Find where the given text appears and provide that cell's center as (x, y) coordinate. 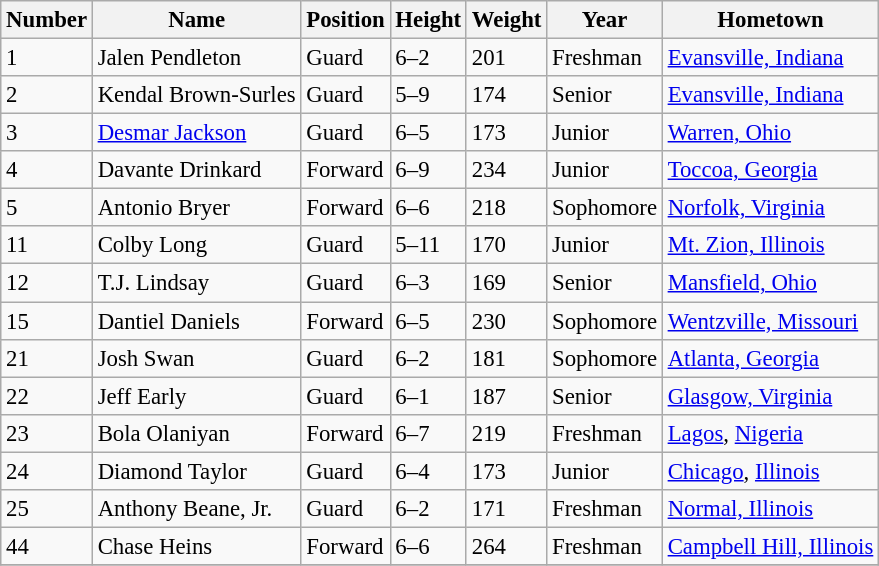
Desmar Jackson (196, 133)
169 (506, 283)
181 (506, 358)
Norfolk, Virginia (770, 208)
Antonio Bryer (196, 208)
T.J. Lindsay (196, 283)
4 (47, 170)
Atlanta, Georgia (770, 358)
219 (506, 433)
44 (47, 546)
Chicago, Illinois (770, 471)
Colby Long (196, 245)
5–9 (428, 95)
187 (506, 396)
6–1 (428, 396)
174 (506, 95)
1 (47, 58)
Toccoa, Georgia (770, 170)
Number (47, 20)
230 (506, 321)
Jalen Pendleton (196, 58)
Glasgow, Virginia (770, 396)
Year (605, 20)
21 (47, 358)
Mt. Zion, Illinois (770, 245)
6–3 (428, 283)
Davante Drinkard (196, 170)
3 (47, 133)
25 (47, 509)
15 (47, 321)
201 (506, 58)
5 (47, 208)
Height (428, 20)
Name (196, 20)
Mansfield, Ohio (770, 283)
234 (506, 170)
Weight (506, 20)
5–11 (428, 245)
Lagos, Nigeria (770, 433)
Jeff Early (196, 396)
6–9 (428, 170)
24 (47, 471)
Chase Heins (196, 546)
170 (506, 245)
Wentzville, Missouri (770, 321)
6–7 (428, 433)
Anthony Beane, Jr. (196, 509)
Position (346, 20)
Warren, Ohio (770, 133)
Campbell Hill, Illinois (770, 546)
23 (47, 433)
Dantiel Daniels (196, 321)
12 (47, 283)
2 (47, 95)
Normal, Illinois (770, 509)
264 (506, 546)
11 (47, 245)
22 (47, 396)
6–4 (428, 471)
Kendal Brown-Surles (196, 95)
Hometown (770, 20)
171 (506, 509)
Bola Olaniyan (196, 433)
218 (506, 208)
Josh Swan (196, 358)
Diamond Taylor (196, 471)
